Provide the [X, Y] coordinate of the cell's center where the given text is located.  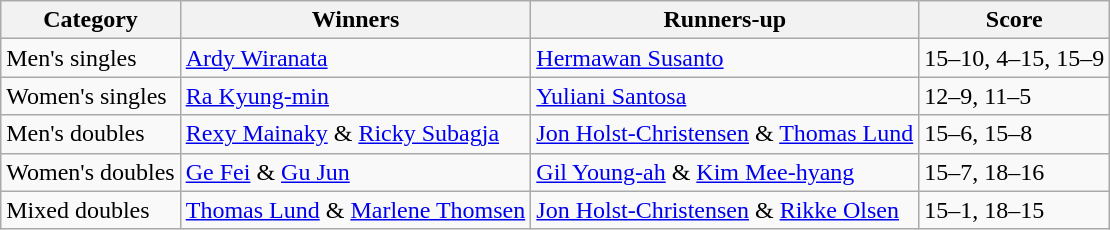
Runners-up [725, 20]
Jon Holst-Christensen & Thomas Lund [725, 134]
Men's doubles [90, 134]
Rexy Mainaky & Ricky Subagja [356, 134]
Score [1014, 20]
Ra Kyung-min [356, 96]
Ardy Wiranata [356, 58]
Gil Young-ah & Kim Mee-hyang [725, 172]
Thomas Lund & Marlene Thomsen [356, 210]
Yuliani Santosa [725, 96]
Jon Holst-Christensen & Rikke Olsen [725, 210]
15–1, 18–15 [1014, 210]
12–9, 11–5 [1014, 96]
Men's singles [90, 58]
Winners [356, 20]
Ge Fei & Gu Jun [356, 172]
Women's singles [90, 96]
15–10, 4–15, 15–9 [1014, 58]
15–6, 15–8 [1014, 134]
Hermawan Susanto [725, 58]
15–7, 18–16 [1014, 172]
Category [90, 20]
Mixed doubles [90, 210]
Women's doubles [90, 172]
